Capture the cell that displays the provided text and extract its (X, Y) central coordinate. 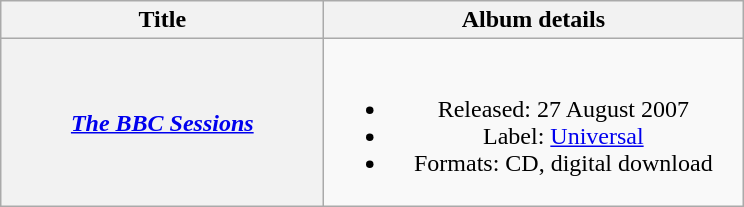
The BBC Sessions (162, 122)
Title (162, 20)
Album details (534, 20)
Released: 27 August 2007Label: UniversalFormats: CD, digital download (534, 122)
